Find where the given text appears and provide that cell's center as (X, Y) coordinate. 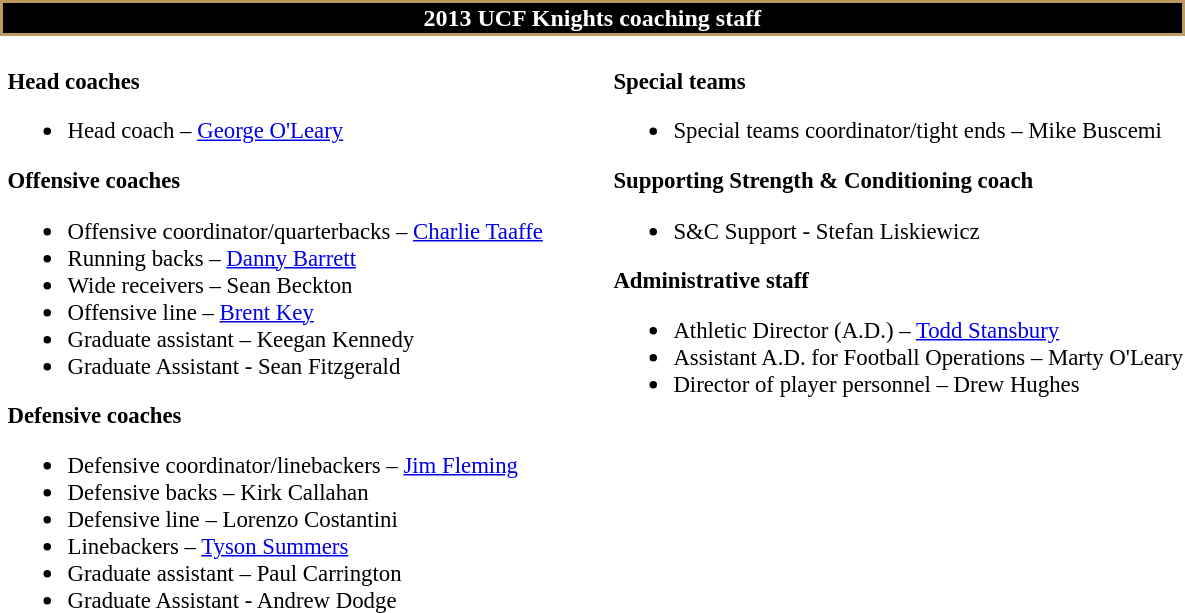
2013 UCF Knights coaching staff (592, 18)
